Return the [X, Y] coordinate for the center point of the cell that contains the specified text.  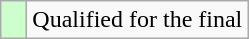
Qualified for the final [138, 20]
